Provide the (X, Y) coordinate of the cell's center where the given text is located.  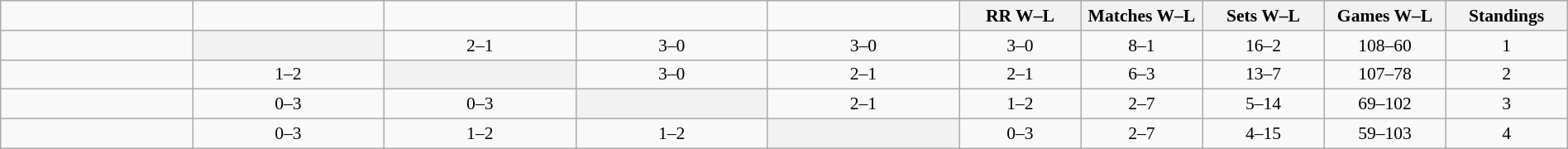
5–14 (1264, 104)
RR W–L (1021, 16)
16–2 (1264, 46)
107–78 (1384, 74)
Games W–L (1384, 16)
3 (1507, 104)
4 (1507, 134)
Standings (1507, 16)
69–102 (1384, 104)
59–103 (1384, 134)
6–3 (1141, 74)
1 (1507, 46)
108–60 (1384, 46)
Matches W–L (1141, 16)
Sets W–L (1264, 16)
8–1 (1141, 46)
2 (1507, 74)
4–15 (1264, 134)
13–7 (1264, 74)
